Search for the cell housing the specified text and yield its (X, Y) center coordinate. 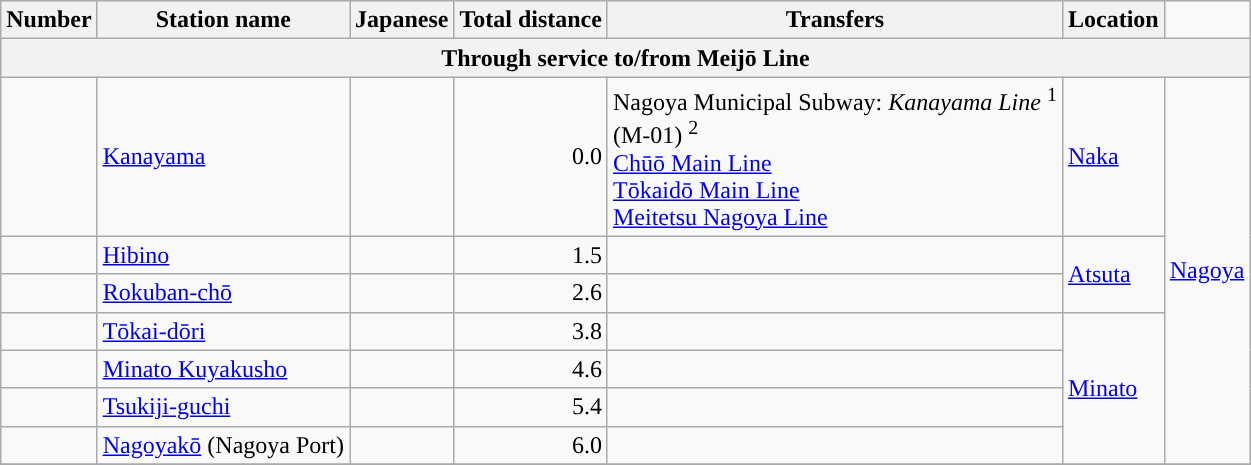
6.0 (531, 445)
Station name (223, 20)
4.6 (531, 369)
5.4 (531, 407)
Naka (1113, 156)
0.0 (531, 156)
Location (1113, 20)
2.6 (531, 293)
Total distance (531, 20)
Number (49, 20)
3.8 (531, 331)
Hibino (223, 255)
Transfers (834, 20)
Nagoyakō (Nagoya Port) (223, 445)
Minato Kuyakusho (223, 369)
1.5 (531, 255)
Minato (1113, 388)
Nagoya (1207, 270)
Kanayama (223, 156)
Tōkai-dōri (223, 331)
Nagoya Municipal Subway: Kanayama Line 1 (M-01) 2Chūō Main LineTōkaidō Main LineMeitetsu Nagoya Line (834, 156)
Tsukiji-guchi (223, 407)
Through service to/from Meijō Line (626, 58)
Atsuta (1113, 274)
Rokuban-chō (223, 293)
Japanese (402, 20)
